Search for the cell housing the specified text and yield its (x, y) center coordinate. 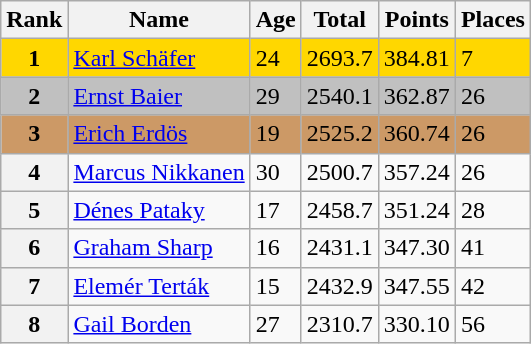
2 (34, 96)
Age (276, 20)
15 (276, 286)
Name (159, 20)
2310.7 (340, 324)
Total (340, 20)
42 (492, 286)
28 (492, 210)
Karl Schäfer (159, 58)
2693.7 (340, 58)
330.10 (416, 324)
16 (276, 248)
17 (276, 210)
384.81 (416, 58)
2458.7 (340, 210)
41 (492, 248)
5 (34, 210)
1 (34, 58)
Points (416, 20)
2500.7 (340, 172)
2431.1 (340, 248)
Elemér Terták (159, 286)
27 (276, 324)
19 (276, 134)
357.24 (416, 172)
2432.9 (340, 286)
Graham Sharp (159, 248)
4 (34, 172)
29 (276, 96)
347.55 (416, 286)
351.24 (416, 210)
6 (34, 248)
Dénes Pataky (159, 210)
Erich Erdös (159, 134)
362.87 (416, 96)
Gail Borden (159, 324)
360.74 (416, 134)
30 (276, 172)
Places (492, 20)
Marcus Nikkanen (159, 172)
2540.1 (340, 96)
24 (276, 58)
Rank (34, 20)
347.30 (416, 248)
56 (492, 324)
Ernst Baier (159, 96)
2525.2 (340, 134)
3 (34, 134)
8 (34, 324)
